Pinpoint the cell where the given text exists, returning its [X, Y] midpoint coordinate. 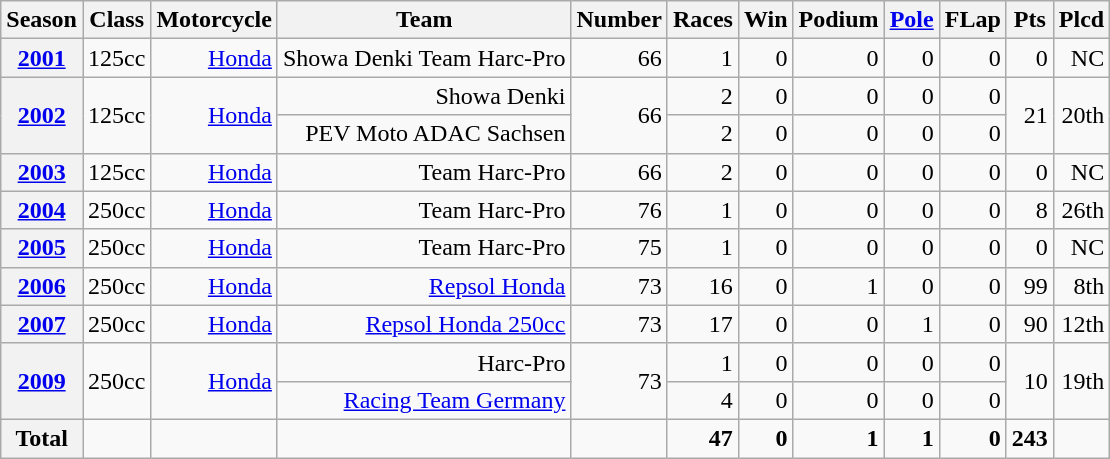
2005 [42, 248]
Showa Denki [424, 96]
4 [702, 400]
Repsol Honda 250cc [424, 324]
2006 [42, 286]
17 [702, 324]
75 [619, 248]
FLap [972, 20]
Team [424, 20]
21 [1030, 115]
Repsol Honda [424, 286]
Pole [912, 20]
47 [702, 438]
8 [1030, 210]
19th [1081, 381]
2001 [42, 58]
10 [1030, 381]
16 [702, 286]
2009 [42, 381]
8th [1081, 286]
Showa Denki Team Harc-Pro [424, 58]
99 [1030, 286]
76 [619, 210]
Races [702, 20]
12th [1081, 324]
2002 [42, 115]
Total [42, 438]
Plcd [1081, 20]
Racing Team Germany [424, 400]
Win [766, 20]
2004 [42, 210]
Class [116, 20]
PEV Moto ADAC Sachsen [424, 134]
26th [1081, 210]
90 [1030, 324]
Podium [838, 20]
2003 [42, 172]
Harc-Pro [424, 362]
Pts [1030, 20]
20th [1081, 115]
Motorcycle [214, 20]
243 [1030, 438]
Number [619, 20]
Season [42, 20]
2007 [42, 324]
